Identify which cell holds the provided text, then report its [X, Y] central coordinate. 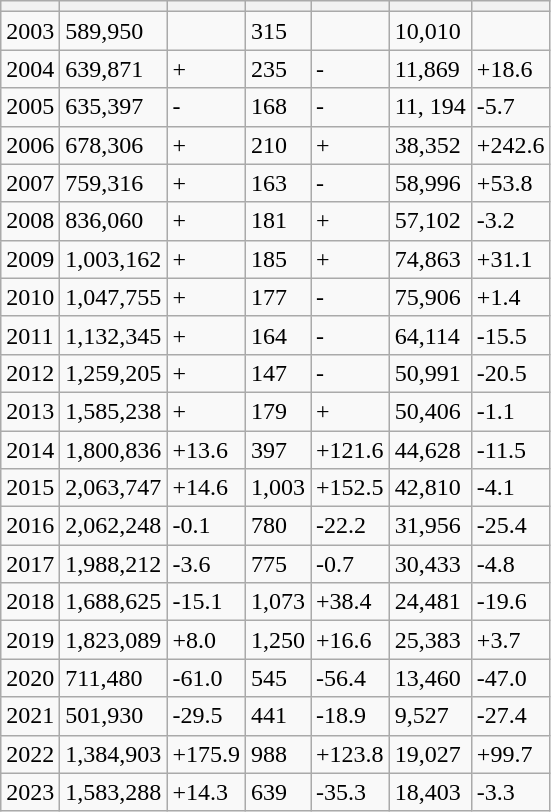
25,383 [430, 640]
2016 [30, 526]
164 [278, 335]
545 [278, 678]
1,003,162 [114, 259]
-3.6 [206, 564]
2019 [30, 640]
2009 [30, 259]
147 [278, 373]
1,988,212 [114, 564]
+123.8 [350, 754]
1,800,836 [114, 449]
+3.7 [510, 640]
+8.0 [206, 640]
-56.4 [350, 678]
1,250 [278, 640]
+53.8 [510, 183]
639,871 [114, 69]
+152.5 [350, 488]
2,063,747 [114, 488]
589,950 [114, 31]
235 [278, 69]
-25.4 [510, 526]
+175.9 [206, 754]
18,403 [430, 792]
179 [278, 411]
635,397 [114, 107]
30,433 [430, 564]
-4.8 [510, 564]
397 [278, 449]
2018 [30, 602]
1,132,345 [114, 335]
-27.4 [510, 716]
501,930 [114, 716]
2022 [30, 754]
-4.1 [510, 488]
1,003 [278, 488]
-5.7 [510, 107]
-19.6 [510, 602]
+31.1 [510, 259]
2011 [30, 335]
10,010 [430, 31]
9,527 [430, 716]
-15.1 [206, 602]
2013 [30, 411]
-0.1 [206, 526]
64,114 [430, 335]
1,259,205 [114, 373]
2007 [30, 183]
1,823,089 [114, 640]
-29.5 [206, 716]
+99.7 [510, 754]
2017 [30, 564]
+13.6 [206, 449]
639 [278, 792]
58,996 [430, 183]
-1.1 [510, 411]
1,583,288 [114, 792]
711,480 [114, 678]
2015 [30, 488]
168 [278, 107]
441 [278, 716]
+242.6 [510, 145]
1,384,903 [114, 754]
2003 [30, 31]
-3.3 [510, 792]
11,869 [430, 69]
163 [278, 183]
759,316 [114, 183]
42,810 [430, 488]
678,306 [114, 145]
57,102 [430, 221]
181 [278, 221]
-61.0 [206, 678]
31,956 [430, 526]
75,906 [430, 297]
-20.5 [510, 373]
1,047,755 [114, 297]
-3.2 [510, 221]
2012 [30, 373]
2005 [30, 107]
19,027 [430, 754]
315 [278, 31]
-35.3 [350, 792]
780 [278, 526]
+38.4 [350, 602]
+14.6 [206, 488]
210 [278, 145]
-0.7 [350, 564]
-47.0 [510, 678]
2020 [30, 678]
177 [278, 297]
836,060 [114, 221]
13,460 [430, 678]
2008 [30, 221]
-18.9 [350, 716]
1,688,625 [114, 602]
+1.4 [510, 297]
2023 [30, 792]
1,585,238 [114, 411]
2010 [30, 297]
775 [278, 564]
2004 [30, 69]
74,863 [430, 259]
-15.5 [510, 335]
-11.5 [510, 449]
50,991 [430, 373]
+18.6 [510, 69]
11, 194 [430, 107]
-22.2 [350, 526]
44,628 [430, 449]
185 [278, 259]
38,352 [430, 145]
+14.3 [206, 792]
2006 [30, 145]
+121.6 [350, 449]
988 [278, 754]
1,073 [278, 602]
24,481 [430, 602]
2,062,248 [114, 526]
+16.6 [350, 640]
50,406 [430, 411]
2021 [30, 716]
2014 [30, 449]
